Return [x, y] of the center of cell containing provided text 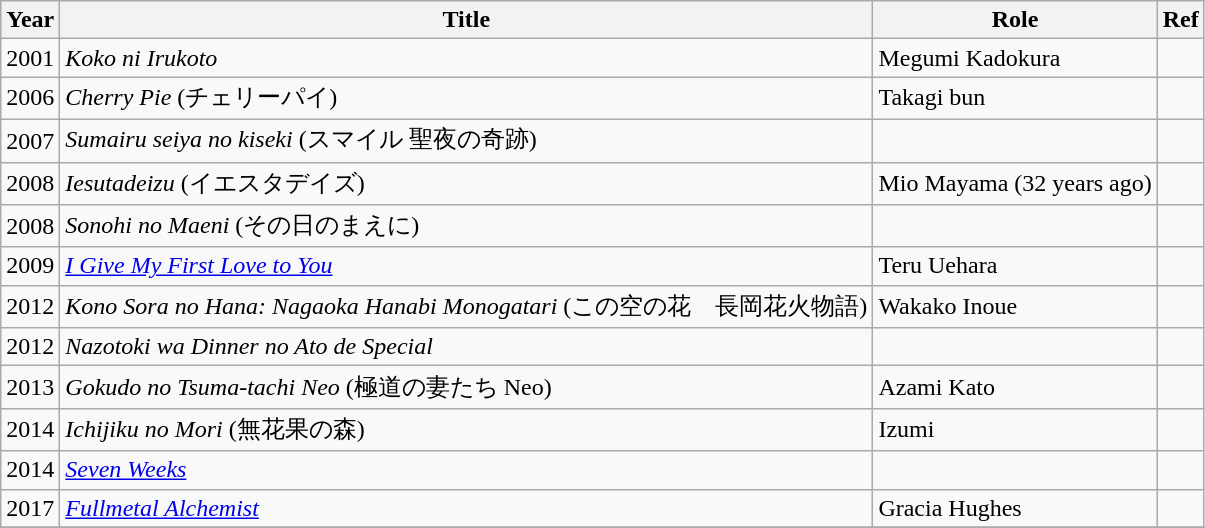
Sumairu seiya no kiseki (スマイル 聖夜の奇跡) [466, 140]
Fullmetal Alchemist [466, 508]
Ref [1180, 20]
Ichijiku no Mori (無花果の森) [466, 430]
Azami Kato [1015, 388]
Koko ni Irukoto [466, 58]
Year [30, 20]
I Give My First Love to You [466, 266]
Teru Uehara [1015, 266]
Gokudo no Tsuma-tachi Neo (極道の妻たち Neo) [466, 388]
Wakako Inoue [1015, 306]
Title [466, 20]
Mio Mayama (32 years ago) [1015, 184]
Izumi [1015, 430]
Iesutadeizu (イエスタデイズ) [466, 184]
Megumi Kadokura [1015, 58]
2017 [30, 508]
Gracia Hughes [1015, 508]
Seven Weeks [466, 470]
2006 [30, 98]
2009 [30, 266]
2007 [30, 140]
2013 [30, 388]
Takagi bun [1015, 98]
Cherry Pie (チェリーパイ) [466, 98]
Role [1015, 20]
Sonohi no Maeni (その日のまえに) [466, 226]
Kono Sora no Hana: Nagaoka Hanabi Monogatari (この空の花 長岡花火物語) [466, 306]
Nazotoki wa Dinner no Ato de Special [466, 347]
2001 [30, 58]
